Capture the cell that displays the provided text and extract its (x, y) central coordinate. 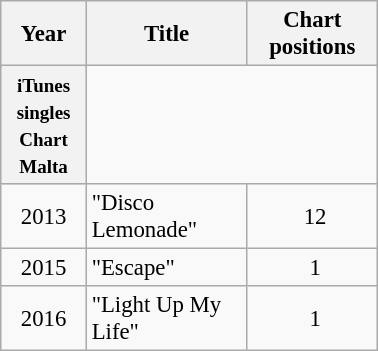
12 (312, 216)
2015 (44, 268)
Chart positions (312, 34)
Year (44, 34)
2013 (44, 216)
"Escape" (166, 268)
"Light Up My Life" (166, 318)
Title (166, 34)
"Disco Lemonade" (166, 216)
iTunes singles Chart Malta (44, 126)
2016 (44, 318)
